From the cell containing the given text, extract its center point as (X, Y) coordinate. 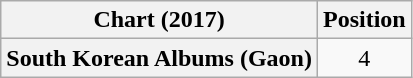
Position (364, 20)
4 (364, 58)
Chart (2017) (160, 20)
South Korean Albums (Gaon) (160, 58)
